Identify which cell holds the provided text, then report its (x, y) central coordinate. 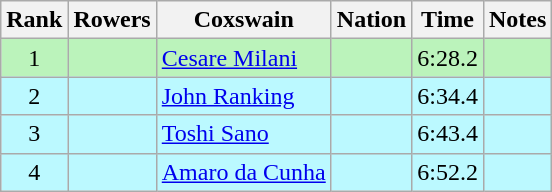
Rowers (112, 20)
2 (34, 96)
6:43.4 (448, 134)
4 (34, 172)
1 (34, 58)
Nation (371, 20)
John Ranking (244, 96)
6:52.2 (448, 172)
Time (448, 20)
Amaro da Cunha (244, 172)
Rank (34, 20)
Cesare Milani (244, 58)
3 (34, 134)
Notes (517, 20)
Coxswain (244, 20)
6:34.4 (448, 96)
Toshi Sano (244, 134)
6:28.2 (448, 58)
